Capture the cell that displays the provided text and extract its [x, y] central coordinate. 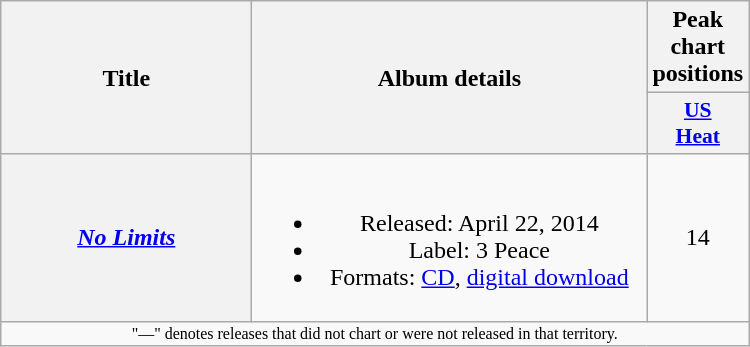
14 [698, 238]
"—" denotes releases that did not chart or were not released in that territory. [375, 333]
Title [126, 78]
Album details [450, 78]
USHeat [698, 124]
Peak chart positions [698, 47]
Released: April 22, 2014Label: 3 PeaceFormats: CD, digital download [450, 238]
No Limits [126, 238]
